Return [X, Y] of the center of cell containing provided text 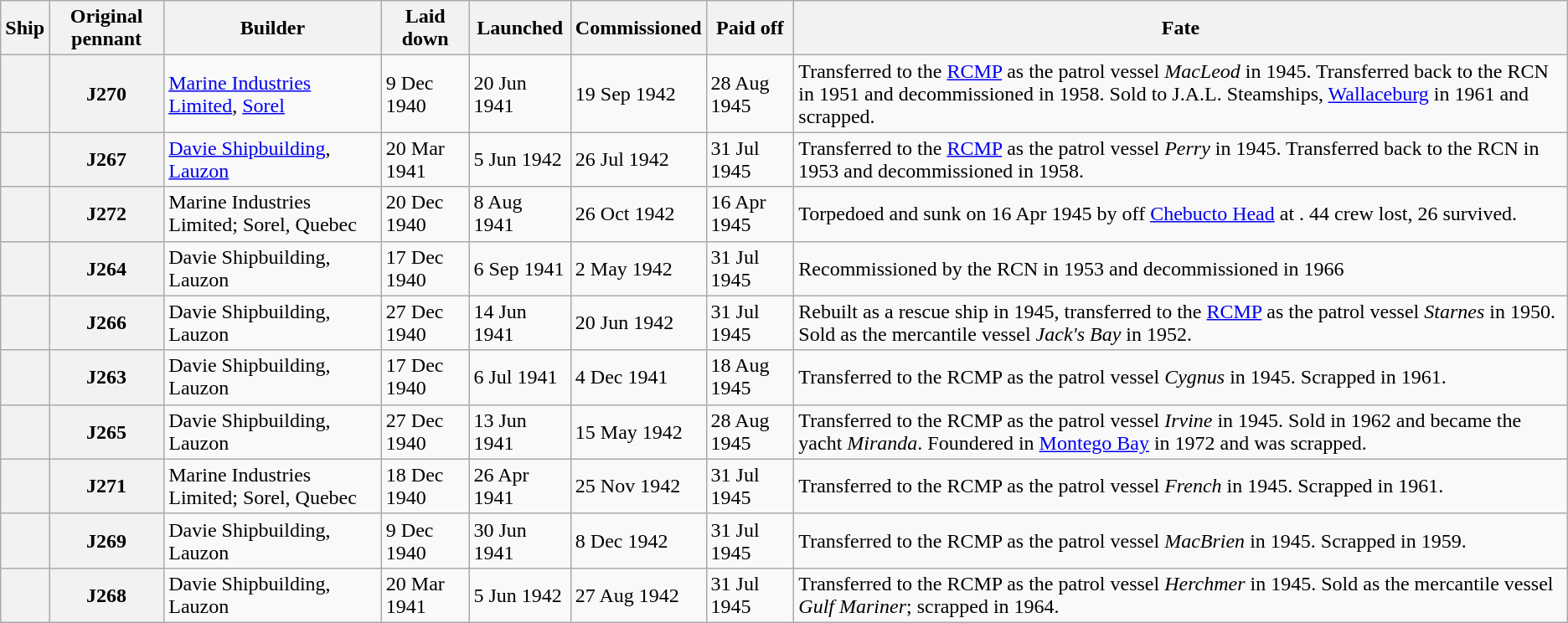
Torpedoed and sunk on 16 Apr 1945 by off Chebucto Head at . 44 crew lost, 26 survived. [1181, 214]
J272 [107, 214]
J267 [107, 159]
14 Jun 1941 [519, 323]
Launched [519, 28]
16 Apr 1945 [750, 214]
4 Dec 1941 [638, 377]
20 Dec 1940 [426, 214]
13 Jun 1941 [519, 432]
Original pennant [107, 28]
J268 [107, 595]
6 Sep 1941 [519, 268]
20 Jun 1941 [519, 94]
J263 [107, 377]
Rebuilt as a rescue ship in 1945, transferred to the RCMP as the patrol vessel Starnes in 1950. Sold as the mercantile vessel Jack's Bay in 1952. [1181, 323]
20 Jun 1942 [638, 323]
15 May 1942 [638, 432]
8 Aug 1941 [519, 214]
J264 [107, 268]
Marine Industries Limited, Sorel [273, 94]
Fate [1181, 28]
Laid down [426, 28]
Transferred to the RCMP as the patrol vessel Perry in 1945. Transferred back to the RCN in 1953 and decommissioned in 1958. [1181, 159]
2 May 1942 [638, 268]
26 Jul 1942 [638, 159]
26 Apr 1941 [519, 486]
18 Dec 1940 [426, 486]
Paid off [750, 28]
Transferred to the RCMP as the patrol vessel Cygnus in 1945. Scrapped in 1961. [1181, 377]
30 Jun 1941 [519, 541]
18 Aug 1945 [750, 377]
6 Jul 1941 [519, 377]
J266 [107, 323]
26 Oct 1942 [638, 214]
Ship [25, 28]
Builder [273, 28]
Transferred to the RCMP as the patrol vessel French in 1945. Scrapped in 1961. [1181, 486]
J270 [107, 94]
8 Dec 1942 [638, 541]
Transferred to the RCMP as the patrol vessel MacBrien in 1945. Scrapped in 1959. [1181, 541]
J269 [107, 541]
Recommissioned by the RCN in 1953 and decommissioned in 1966 [1181, 268]
J271 [107, 486]
J265 [107, 432]
27 Aug 1942 [638, 595]
25 Nov 1942 [638, 486]
Commissioned [638, 28]
Transferred to the RCMP as the patrol vessel Herchmer in 1945. Sold as the mercantile vessel Gulf Mariner; scrapped in 1964. [1181, 595]
19 Sep 1942 [638, 94]
